Extract the (X, Y) coordinate from the center of the cell holding the provided text.  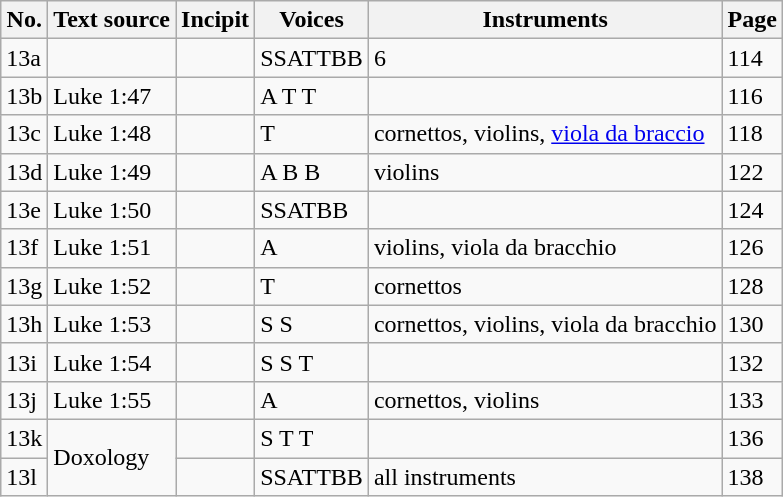
Page (752, 20)
138 (752, 477)
133 (752, 400)
13e (24, 210)
Luke 1:53 (112, 324)
126 (752, 248)
violins, viola da bracchio (545, 248)
Luke 1:51 (112, 248)
Luke 1:50 (112, 210)
Luke 1:47 (112, 96)
13c (24, 134)
128 (752, 286)
Instruments (545, 20)
114 (752, 58)
13d (24, 172)
6 (545, 58)
132 (752, 362)
13i (24, 362)
13k (24, 438)
Luke 1:55 (112, 400)
Voices (312, 20)
No. (24, 20)
cornettos, violins, viola da braccio (545, 134)
Luke 1:48 (112, 134)
118 (752, 134)
13h (24, 324)
S T T (312, 438)
130 (752, 324)
124 (752, 210)
SSATBB (312, 210)
S S T (312, 362)
13l (24, 477)
116 (752, 96)
13g (24, 286)
S S (312, 324)
Doxology (112, 457)
Luke 1:54 (112, 362)
122 (752, 172)
cornettos (545, 286)
13a (24, 58)
all instruments (545, 477)
cornettos, violins, viola da bracchio (545, 324)
Luke 1:49 (112, 172)
Incipit (216, 20)
cornettos, violins (545, 400)
13b (24, 96)
violins (545, 172)
Text source (112, 20)
136 (752, 438)
13f (24, 248)
A B B (312, 172)
13j (24, 400)
A T T (312, 96)
Luke 1:52 (112, 286)
